Extract the (X, Y) coordinate from the center of the cell holding the provided text.  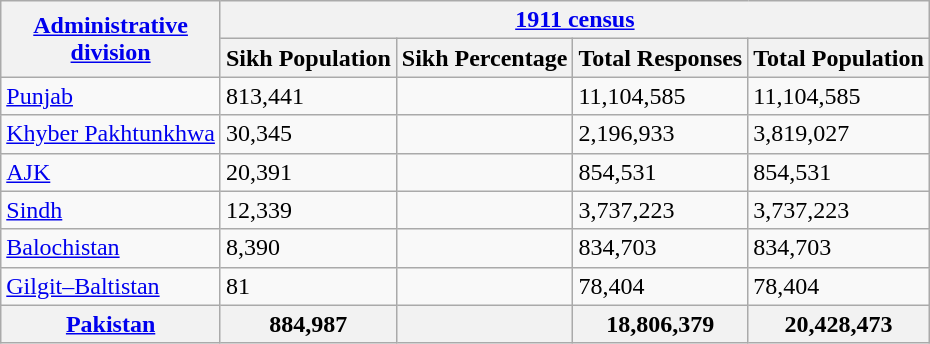
Sindh (111, 210)
884,987 (308, 324)
20,428,473 (839, 324)
81 (308, 286)
2,196,933 (660, 134)
30,345 (308, 134)
8,390 (308, 248)
813,441 (308, 96)
Total Responses (660, 58)
Punjab (111, 96)
Balochistan (111, 248)
Sikh Percentage (484, 58)
Pakistan (111, 324)
1911 census (574, 20)
Sikh Population (308, 58)
Khyber Pakhtunkhwa (111, 134)
Total Population (839, 58)
Gilgit–Baltistan (111, 286)
3,819,027 (839, 134)
AJK (111, 172)
12,339 (308, 210)
20,391 (308, 172)
18,806,379 (660, 324)
Administrativedivision (111, 39)
